Provide the [x, y] coordinate of the cell's center where the given text is located.  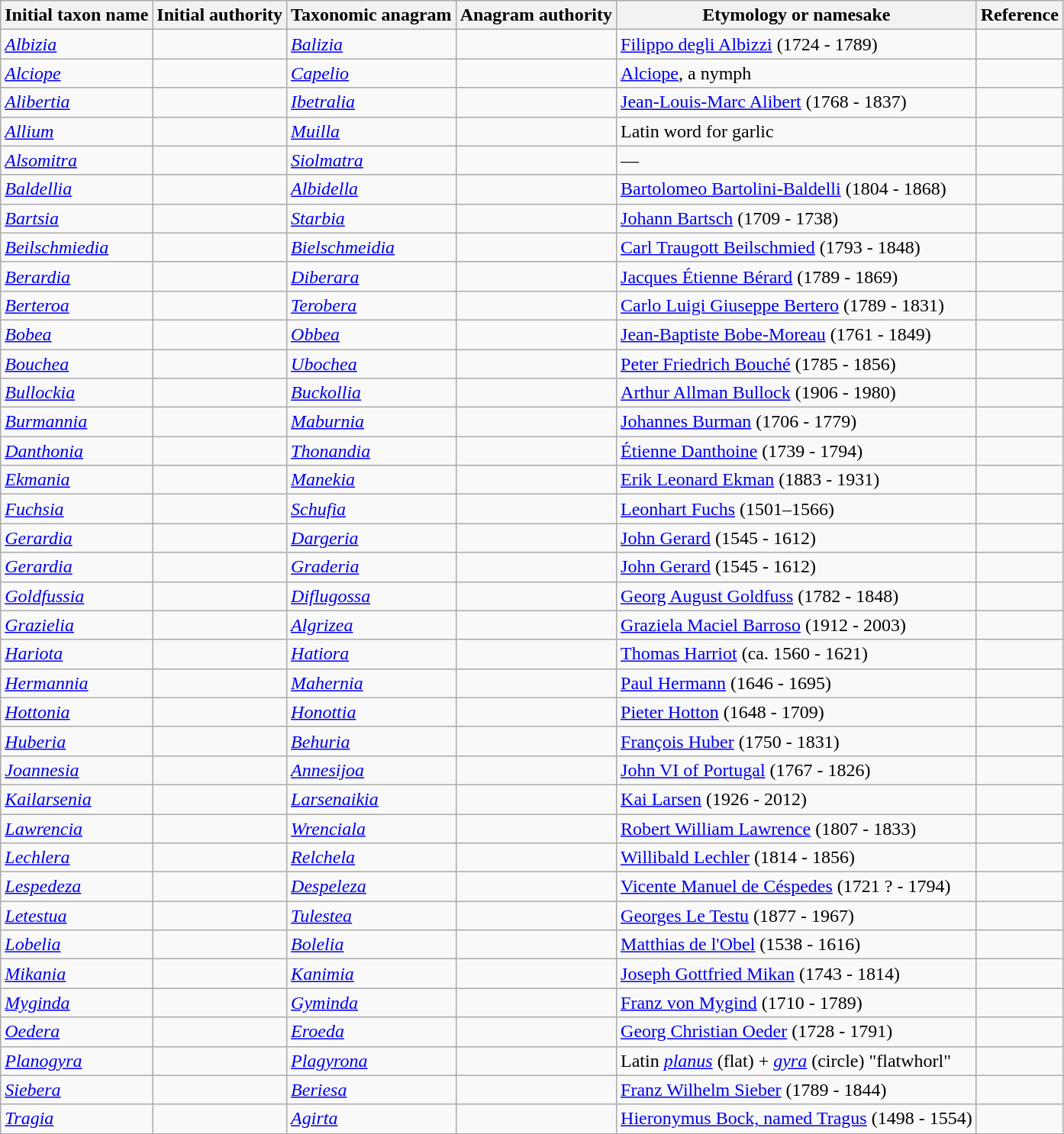
Beriesa [372, 1090]
Ibetralia [372, 102]
Jean-Louis-Marc Alibert (1768 - 1837) [797, 102]
Wrenciala [372, 828]
Bartsia [76, 218]
Graziela Maciel Barroso (1912 - 2003) [797, 625]
Danthonia [76, 451]
Initial taxon name [76, 15]
Bobea [76, 334]
Peter Friedrich Bouché (1785 - 1856) [797, 364]
Alciope [76, 73]
Bielschmeidia [372, 247]
Georg August Goldfuss (1782 - 1848) [797, 596]
Alsomitra [76, 160]
Fuchsia [76, 509]
Bullockia [76, 393]
Starbia [372, 218]
— [797, 160]
Behuria [372, 741]
Johann Bartsch (1709 - 1738) [797, 218]
Bolelia [372, 945]
Arthur Allman Bullock (1906 - 1980) [797, 393]
Albidella [372, 189]
Kanimia [372, 974]
Lobelia [76, 945]
Carlo Luigi Giuseppe Bertero (1789 - 1831) [797, 305]
Maburnia [372, 422]
Alciope, a nymph [797, 73]
Franz Wilhelm Sieber (1789 - 1844) [797, 1090]
Algrizea [372, 625]
Dargeria [372, 538]
Etymology or namesake [797, 15]
Manekia [372, 480]
Alibertia [76, 102]
Plagyrona [372, 1061]
Gyminda [372, 1003]
Mikania [76, 974]
Terobera [372, 305]
Hermannia [76, 683]
Anagram authority [536, 15]
Relchela [372, 858]
Burmannia [76, 422]
Larsenaikia [372, 799]
Thonandia [372, 451]
Bartolomeo Bartolini-Baldelli (1804 - 1868) [797, 189]
Initial authority [220, 15]
Buckollia [372, 393]
Annesijoa [372, 770]
Hottonia [76, 712]
Tragia [76, 1119]
Despeleza [372, 887]
Robert William Lawrence (1807 - 1833) [797, 828]
Berteroa [76, 305]
Georges Le Testu (1877 - 1967) [797, 916]
Carl Traugott Beilschmied (1793 - 1848) [797, 247]
Diberara [372, 276]
Lechlera [76, 858]
Grazielia [76, 625]
Kai Larsen (1926 - 2012) [797, 799]
Tulestea [372, 916]
Willibald Lechler (1814 - 1856) [797, 858]
Étienne Danthoine (1739 - 1794) [797, 451]
Lawrencia [76, 828]
Siebera [76, 1090]
Balizia [372, 44]
Ubochea [372, 364]
Diflugossa [372, 596]
Jean-Baptiste Bobe-Moreau (1761 - 1849) [797, 334]
Paul Hermann (1646 - 1695) [797, 683]
Franz von Mygind (1710 - 1789) [797, 1003]
Jacques Étienne Bérard (1789 - 1869) [797, 276]
Baldellia [76, 189]
Beilschmiedia [76, 247]
John VI of Portugal (1767 - 1826) [797, 770]
Hatiora [372, 654]
Myginda [76, 1003]
Latin word for garlic [797, 131]
Vicente Manuel de Céspedes (1721 ? - 1794) [797, 887]
Thomas Harriot (ca. 1560 - 1621) [797, 654]
Georg Christian Oeder (1728 - 1791) [797, 1032]
Filippo degli Albizzi (1724 - 1789) [797, 44]
Johannes Burman (1706 - 1779) [797, 422]
Matthias de l'Obel (1538 - 1616) [797, 945]
Hieronymus Bock, named Tragus (1498 - 1554) [797, 1119]
Ekmania [76, 480]
Pieter Hotton (1648 - 1709) [797, 712]
Obbea [372, 334]
Schufia [372, 509]
Berardia [76, 276]
Mahernia [372, 683]
Latin planus (flat) + gyra (circle) "flatwhorl" [797, 1061]
Capelio [372, 73]
Muilla [372, 131]
Siolmatra [372, 160]
Letestua [76, 916]
Eroeda [372, 1032]
Taxonomic anagram [372, 15]
Huberia [76, 741]
Erik Leonard Ekman (1883 - 1931) [797, 480]
Leonhart Fuchs (1501–1566) [797, 509]
Oedera [76, 1032]
Bouchea [76, 364]
Graderia [372, 567]
François Huber (1750 - 1831) [797, 741]
Joannesia [76, 770]
Reference [1020, 15]
Lespedeza [76, 887]
Honottia [372, 712]
Planogyra [76, 1061]
Allium [76, 131]
Albizia [76, 44]
Kailarsenia [76, 799]
Hariota [76, 654]
Agirta [372, 1119]
Joseph Gottfried Mikan (1743 - 1814) [797, 974]
Goldfussia [76, 596]
